Scan for the cell matching the given text and deliver its [x, y] coordinate at center. 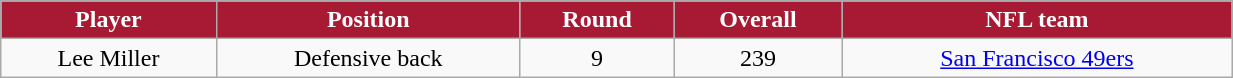
NFL team [1037, 20]
Round [596, 20]
239 [758, 58]
Position [368, 20]
9 [596, 58]
Overall [758, 20]
Lee Miller [108, 58]
Defensive back [368, 58]
Player [108, 20]
San Francisco 49ers [1037, 58]
